Find where the given text appears and provide that cell's center as [x, y] coordinate. 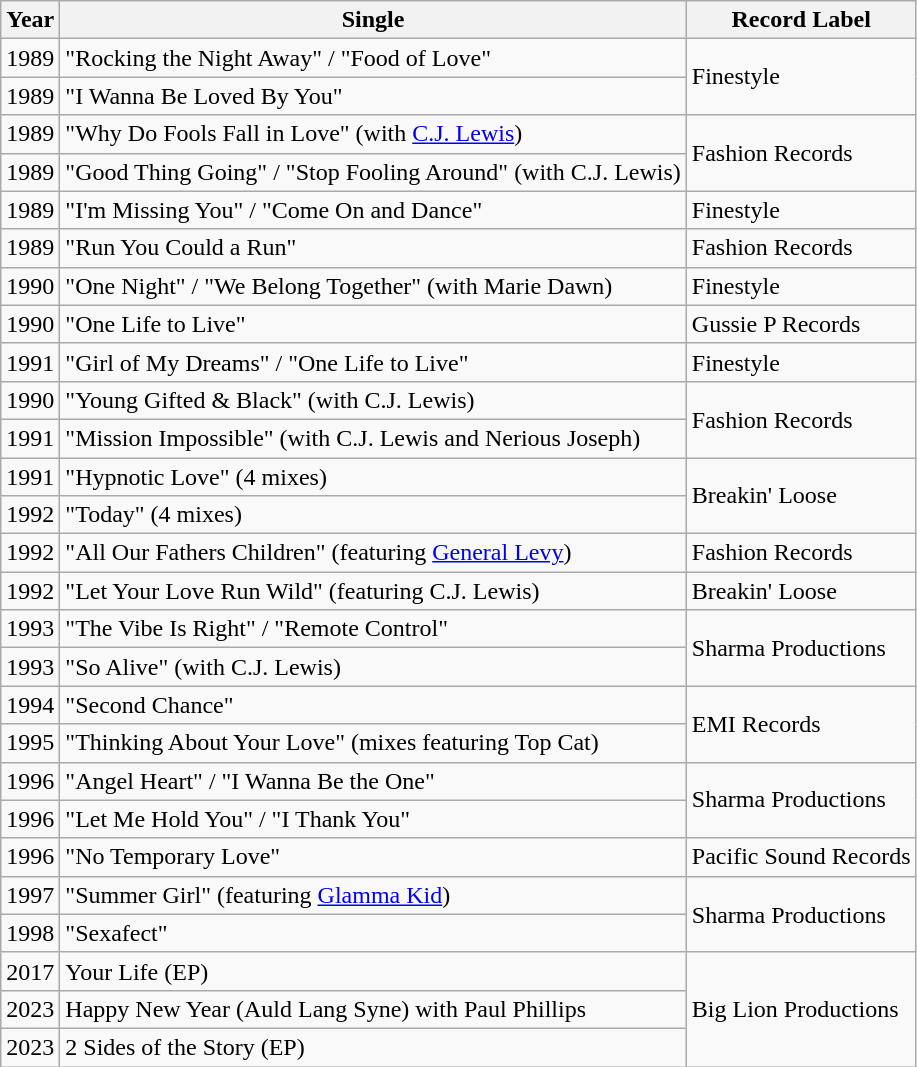
Pacific Sound Records [801, 857]
"Girl of My Dreams" / "One Life to Live" [374, 362]
"So Alive" (with C.J. Lewis) [374, 667]
"Mission Impossible" (with C.J. Lewis and Nerious Joseph) [374, 438]
Gussie P Records [801, 324]
"I'm Missing You" / "Come On and Dance" [374, 210]
"Angel Heart" / "I Wanna Be the One" [374, 781]
"Young Gifted & Black" (with C.J. Lewis) [374, 400]
"Summer Girl" (featuring Glamma Kid) [374, 895]
"Good Thing Going" / "Stop Fooling Around" (with C.J. Lewis) [374, 172]
1998 [30, 933]
2 Sides of the Story (EP) [374, 1047]
"No Temporary Love" [374, 857]
"Rocking the Night Away" / "Food of Love" [374, 58]
Your Life (EP) [374, 971]
"Hypnotic Love" (4 mixes) [374, 477]
"Sexafect" [374, 933]
Single [374, 20]
Year [30, 20]
"Run You Could a Run" [374, 248]
Happy New Year (Auld Lang Syne) with Paul Phillips [374, 1009]
1994 [30, 705]
"Today" (4 mixes) [374, 515]
Record Label [801, 20]
1995 [30, 743]
"One Night" / "We Belong Together" (with Marie Dawn) [374, 286]
"I Wanna Be Loved By You" [374, 96]
"Let Your Love Run Wild" (featuring C.J. Lewis) [374, 591]
"The Vibe Is Right" / "Remote Control" [374, 629]
"Thinking About Your Love" (mixes featuring Top Cat) [374, 743]
"All Our Fathers Children" (featuring General Levy) [374, 553]
2017 [30, 971]
EMI Records [801, 724]
Big Lion Productions [801, 1009]
"Let Me Hold You" / "I Thank You" [374, 819]
"One Life to Live" [374, 324]
"Why Do Fools Fall in Love" (with C.J. Lewis) [374, 134]
"Second Chance" [374, 705]
1997 [30, 895]
